Search for the cell housing the specified text and yield its [X, Y] center coordinate. 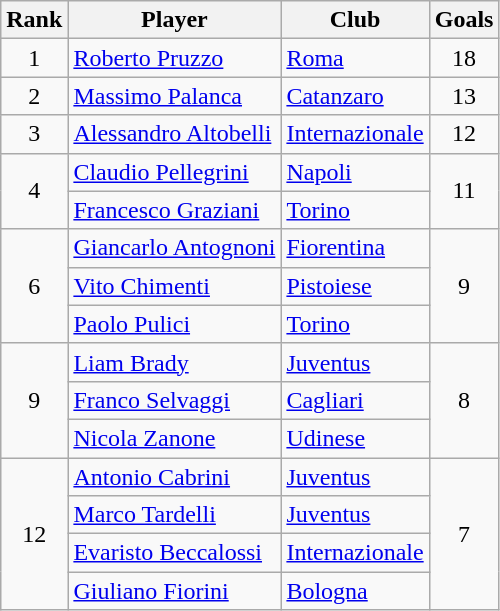
Antonio Cabrini [174, 477]
Marco Tardelli [174, 515]
Francesco Graziani [174, 210]
Vito Chimenti [174, 286]
8 [464, 400]
Giuliano Fiorini [174, 591]
Fiorentina [355, 248]
Giancarlo Antognoni [174, 248]
Udinese [355, 438]
Player [174, 20]
Cagliari [355, 400]
13 [464, 96]
2 [34, 96]
1 [34, 58]
Goals [464, 20]
11 [464, 191]
Club [355, 20]
Nicola Zanone [174, 438]
Massimo Palanca [174, 96]
Alessandro Altobelli [174, 134]
Bologna [355, 591]
Franco Selvaggi [174, 400]
6 [34, 286]
3 [34, 134]
Catanzaro [355, 96]
4 [34, 191]
Liam Brady [174, 362]
Paolo Pulici [174, 324]
Roma [355, 58]
Rank [34, 20]
Pistoiese [355, 286]
Evaristo Beccalossi [174, 553]
Napoli [355, 172]
Roberto Pruzzo [174, 58]
Claudio Pellegrini [174, 172]
18 [464, 58]
7 [464, 534]
